Extract the (x, y) coordinate from the center of the cell holding the provided text.  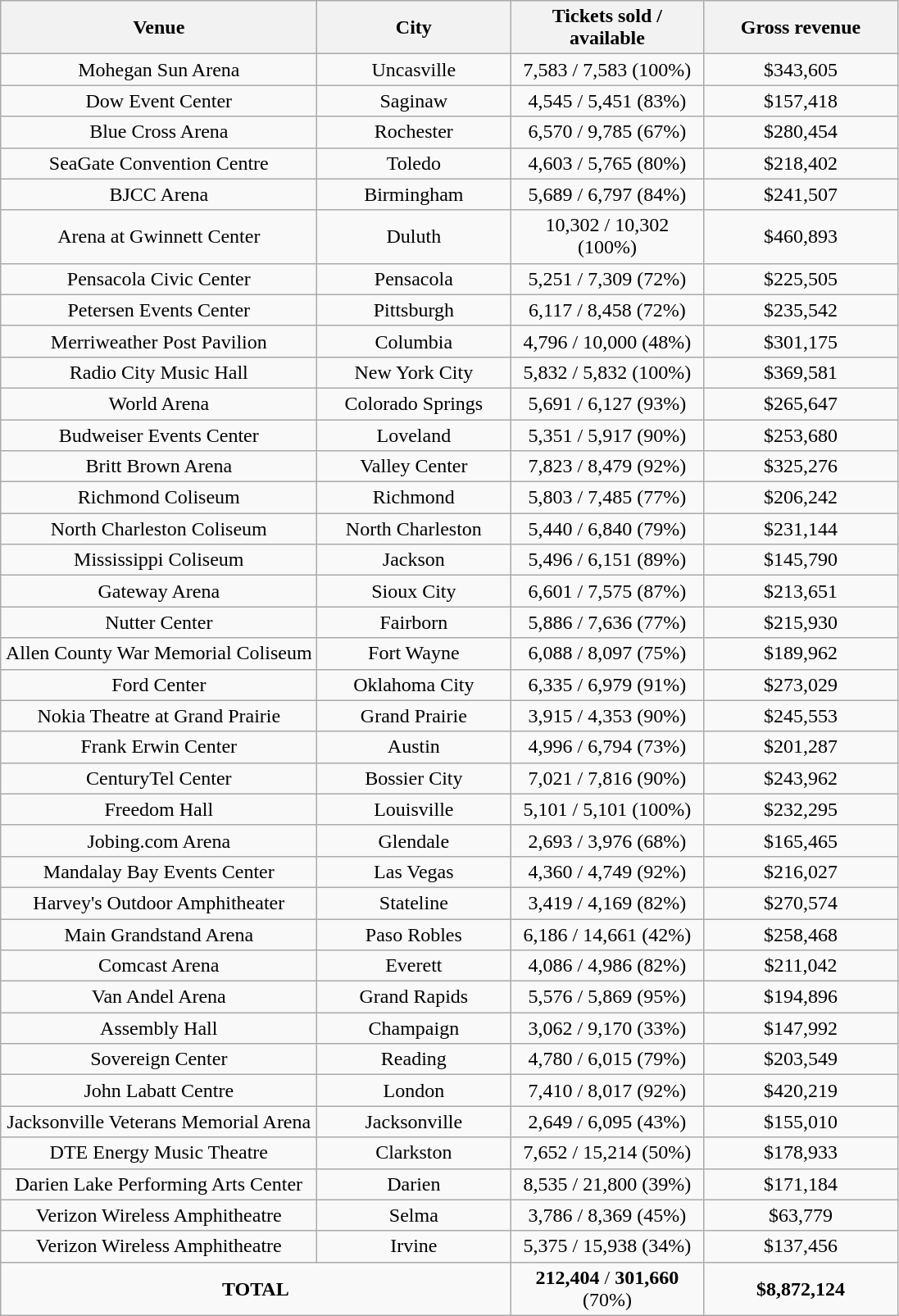
Las Vegas (414, 872)
$171,184 (801, 1184)
$420,219 (801, 1091)
Allen County War Memorial Coliseum (159, 653)
$265,647 (801, 403)
Richmond Coliseum (159, 498)
Oklahoma City (414, 685)
Uncasville (414, 70)
$241,507 (801, 194)
London (414, 1091)
Everett (414, 966)
TOTAL (256, 1289)
$178,933 (801, 1153)
$155,010 (801, 1122)
3,419 / 4,169 (82%) (607, 903)
212,404 / 301,660 (70%) (607, 1289)
Glendale (414, 840)
Budweiser Events Center (159, 435)
$165,465 (801, 840)
Irvine (414, 1246)
$301,175 (801, 341)
7,652 / 15,214 (50%) (607, 1153)
$343,605 (801, 70)
Nokia Theatre at Grand Prairie (159, 716)
$218,402 (801, 163)
5,689 / 6,797 (84%) (607, 194)
North Charleston Coliseum (159, 529)
5,576 / 5,869 (95%) (607, 997)
5,375 / 15,938 (34%) (607, 1246)
Austin (414, 747)
5,440 / 6,840 (79%) (607, 529)
$231,144 (801, 529)
$280,454 (801, 132)
5,101 / 5,101 (100%) (607, 809)
$460,893 (801, 236)
Grand Prairie (414, 716)
3,062 / 9,170 (33%) (607, 1028)
Stateline (414, 903)
10,302 / 10,302 (100%) (607, 236)
5,691 / 6,127 (93%) (607, 403)
Clarkston (414, 1153)
$137,456 (801, 1246)
$232,295 (801, 809)
City (414, 28)
Gateway Arena (159, 591)
Freedom Hall (159, 809)
Rochester (414, 132)
6,117 / 8,458 (72%) (607, 310)
SeaGate Convention Centre (159, 163)
Jobing.com Arena (159, 840)
Nutter Center (159, 622)
CenturyTel Center (159, 778)
Assembly Hall (159, 1028)
Birmingham (414, 194)
$235,542 (801, 310)
Fairborn (414, 622)
4,996 / 6,794 (73%) (607, 747)
Richmond (414, 498)
7,583 / 7,583 (100%) (607, 70)
Radio City Music Hall (159, 372)
Louisville (414, 809)
John Labatt Centre (159, 1091)
Jacksonville Veterans Memorial Arena (159, 1122)
Darien Lake Performing Arts Center (159, 1184)
Paso Robles (414, 934)
Britt Brown Arena (159, 467)
Ford Center (159, 685)
6,601 / 7,575 (87%) (607, 591)
$147,992 (801, 1028)
Colorado Springs (414, 403)
$245,553 (801, 716)
Bossier City (414, 778)
$270,574 (801, 903)
Mandalay Bay Events Center (159, 872)
$63,779 (801, 1215)
$325,276 (801, 467)
5,496 / 6,151 (89%) (607, 560)
4,603 / 5,765 (80%) (607, 163)
$206,242 (801, 498)
Pittsburgh (414, 310)
Toledo (414, 163)
5,351 / 5,917 (90%) (607, 435)
Darien (414, 1184)
$211,042 (801, 966)
Champaign (414, 1028)
5,251 / 7,309 (72%) (607, 279)
$253,680 (801, 435)
5,886 / 7,636 (77%) (607, 622)
Sioux City (414, 591)
Saginaw (414, 101)
$225,505 (801, 279)
6,088 / 8,097 (75%) (607, 653)
$369,581 (801, 372)
Comcast Arena (159, 966)
Arena at Gwinnett Center (159, 236)
Grand Rapids (414, 997)
Harvey's Outdoor Amphitheater (159, 903)
$203,549 (801, 1059)
Mohegan Sun Arena (159, 70)
7,021 / 7,816 (90%) (607, 778)
5,803 / 7,485 (77%) (607, 498)
4,545 / 5,451 (83%) (607, 101)
$216,027 (801, 872)
Selma (414, 1215)
$157,418 (801, 101)
8,535 / 21,800 (39%) (607, 1184)
4,360 / 4,749 (92%) (607, 872)
Gross revenue (801, 28)
Duluth (414, 236)
Main Grandstand Arena (159, 934)
3,786 / 8,369 (45%) (607, 1215)
$258,468 (801, 934)
6,186 / 14,661 (42%) (607, 934)
Blue Cross Arena (159, 132)
5,832 / 5,832 (100%) (607, 372)
7,823 / 8,479 (92%) (607, 467)
6,570 / 9,785 (67%) (607, 132)
Tickets sold / available (607, 28)
2,649 / 6,095 (43%) (607, 1122)
North Charleston (414, 529)
4,796 / 10,000 (48%) (607, 341)
$201,287 (801, 747)
Pensacola (414, 279)
Sovereign Center (159, 1059)
$273,029 (801, 685)
6,335 / 6,979 (91%) (607, 685)
Jacksonville (414, 1122)
Petersen Events Center (159, 310)
BJCC Arena (159, 194)
4,086 / 4,986 (82%) (607, 966)
Pensacola Civic Center (159, 279)
New York City (414, 372)
Dow Event Center (159, 101)
$8,872,124 (801, 1289)
3,915 / 4,353 (90%) (607, 716)
2,693 / 3,976 (68%) (607, 840)
Reading (414, 1059)
$189,962 (801, 653)
Mississippi Coliseum (159, 560)
Valley Center (414, 467)
Frank Erwin Center (159, 747)
$213,651 (801, 591)
4,780 / 6,015 (79%) (607, 1059)
Loveland (414, 435)
Jackson (414, 560)
7,410 / 8,017 (92%) (607, 1091)
Venue (159, 28)
Van Andel Arena (159, 997)
$145,790 (801, 560)
Merriweather Post Pavilion (159, 341)
Columbia (414, 341)
$243,962 (801, 778)
$194,896 (801, 997)
Fort Wayne (414, 653)
$215,930 (801, 622)
DTE Energy Music Theatre (159, 1153)
World Arena (159, 403)
